Return the (x, y) coordinate for the center point of the cell that contains the specified text.  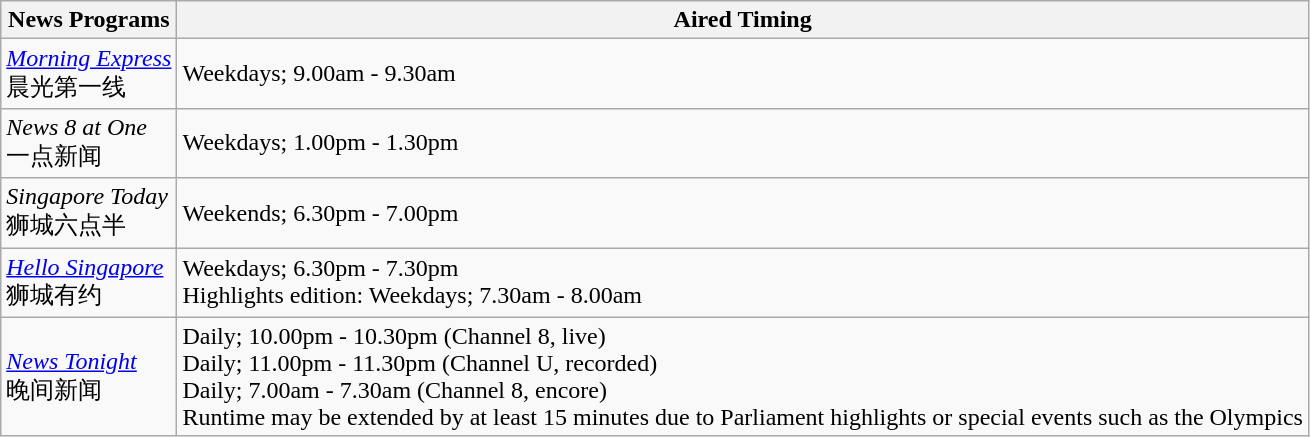
News Programs (89, 20)
Weekdays; 6.30pm - 7.30pm Highlights edition: Weekdays; 7.30am - 8.00am (742, 283)
Hello Singapore 狮城有约 (89, 283)
Aired Timing (742, 20)
Weekdays; 1.00pm - 1.30pm (742, 143)
News Tonight 晚间新闻 (89, 376)
Weekdays; 9.00am - 9.30am (742, 74)
Morning Express 晨光第一线 (89, 74)
Weekends; 6.30pm - 7.00pm (742, 213)
Singapore Today 狮城六点半 (89, 213)
News 8 at One 一点新闻 (89, 143)
